Output the [X, Y] coordinate of the center of the cell containing the given text.  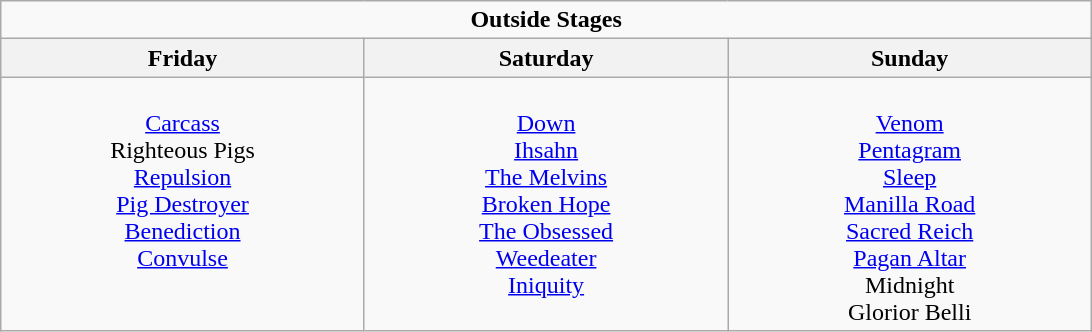
Friday [183, 58]
Down Ihsahn The Melvins Broken Hope The Obsessed Weedeater Iniquity [546, 204]
Outside Stages [546, 20]
Saturday [546, 58]
Venom Pentagram Sleep Manilla Road Sacred Reich Pagan Altar Midnight Glorior Belli [910, 204]
Carcass Righteous Pigs Repulsion Pig Destroyer Benediction Convulse [183, 204]
Sunday [910, 58]
